Detect which cell encompasses the target text, then output its (x, y) center coordinate. 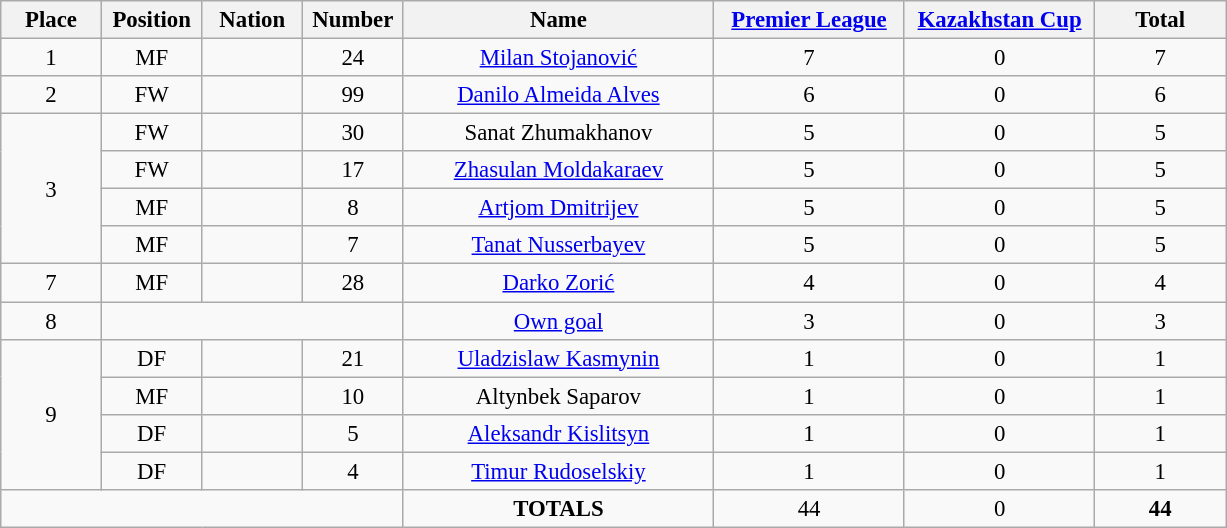
30 (354, 133)
Milan Stojanović (558, 58)
Position (152, 20)
Nation (252, 20)
Kazakhstan Cup (1000, 20)
Sanat Zhumakhanov (558, 133)
Number (354, 20)
24 (354, 58)
21 (354, 358)
TOTALS (558, 509)
Danilo Almeida Alves (558, 95)
17 (354, 170)
Altynbek Saparov (558, 396)
Aleksandr Kislitsyn (558, 433)
10 (354, 396)
Artjom Dmitrijev (558, 208)
Timur Rudoselskiy (558, 471)
2 (52, 95)
28 (354, 283)
99 (354, 95)
Total (1160, 20)
Own goal (558, 321)
Place (52, 20)
Premier League (810, 20)
Tanat Nusserbayev (558, 245)
Zhasulan Moldakaraev (558, 170)
Name (558, 20)
9 (52, 414)
Uladzislaw Kasmynin (558, 358)
Darko Zorić (558, 283)
